Determine the (X, Y) coordinate at the center of the cell enclosing the given text.  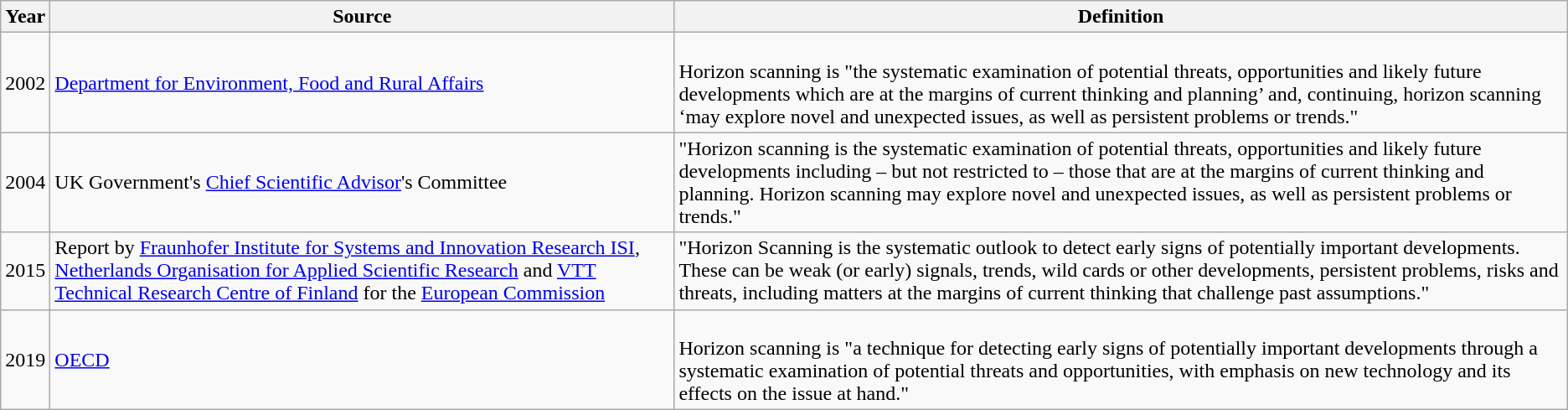
2015 (25, 271)
Source (362, 17)
Department for Environment, Food and Rural Affairs (362, 82)
2019 (25, 359)
Definition (1121, 17)
2004 (25, 183)
2002 (25, 82)
UK Government's Chief Scientific Advisor's Committee (362, 183)
OECD (362, 359)
Year (25, 17)
